Extract the [X, Y] coordinate from the center of the cell holding the provided text.  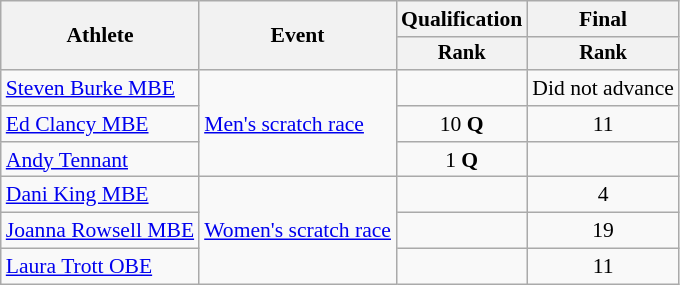
Ed Clancy MBE [100, 124]
4 [603, 195]
Women's scratch race [298, 230]
Final [603, 19]
1 Q [462, 160]
Andy Tennant [100, 160]
Laura Trott OBE [100, 267]
Dani King MBE [100, 195]
19 [603, 231]
Did not advance [603, 88]
Steven Burke MBE [100, 88]
Joanna Rowsell MBE [100, 231]
Qualification [462, 19]
10 Q [462, 124]
Athlete [100, 36]
Event [298, 36]
Men's scratch race [298, 124]
